Return the [x, y] coordinate for the center point of the cell that contains the specified text.  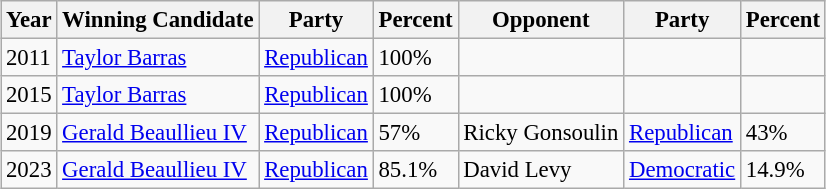
14.9% [784, 170]
2011 [29, 57]
Ricky Gonsoulin [541, 133]
85.1% [416, 170]
2015 [29, 95]
2023 [29, 170]
2019 [29, 133]
Democratic [682, 170]
Opponent [541, 20]
Year [29, 20]
43% [784, 133]
57% [416, 133]
Winning Candidate [158, 20]
David Levy [541, 170]
